Locate the cell with the specified text and output its [x, y] center coordinate. 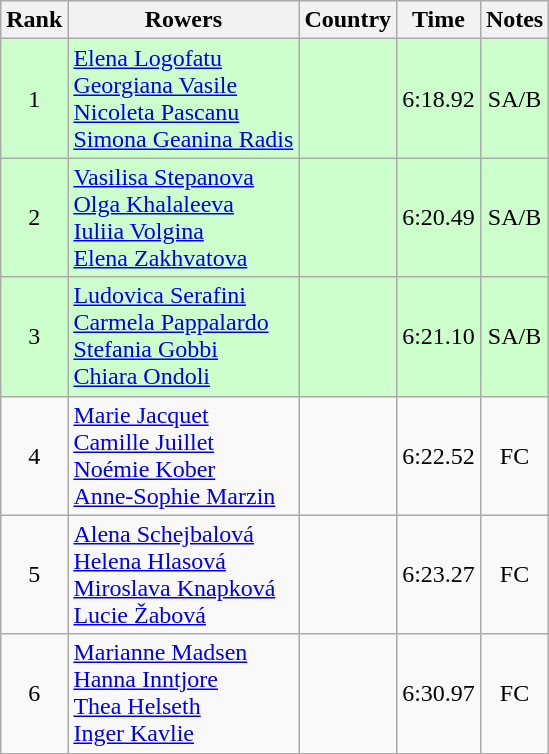
Ludovica SerafiniCarmela PappalardoStefania GobbiChiara Ondoli [184, 336]
6:30.97 [439, 694]
Rowers [184, 20]
6:23.27 [439, 574]
Elena LogofatuGeorgiana VasileNicoleta PascanuSimona Geanina Radis [184, 98]
6:21.10 [439, 336]
Time [439, 20]
Notes [514, 20]
Rank [34, 20]
1 [34, 98]
6:18.92 [439, 98]
3 [34, 336]
6:22.52 [439, 456]
2 [34, 218]
Vasilisa StepanovaOlga KhalaleevaIuliia VolginaElena Zakhvatova [184, 218]
Marie JacquetCamille JuilletNoémie KoberAnne-Sophie Marzin [184, 456]
Country [348, 20]
4 [34, 456]
Marianne MadsenHanna InntjoreThea HelsethInger Kavlie [184, 694]
6:20.49 [439, 218]
6 [34, 694]
Alena SchejbalováHelena HlasováMiroslava KnapkováLucie Žabová [184, 574]
5 [34, 574]
